Find where the given text appears and provide that cell's center as (X, Y) coordinate. 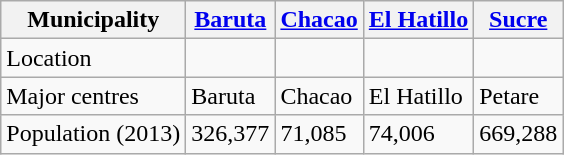
326,377 (230, 134)
669,288 (518, 134)
Population (2013) (94, 134)
Location (94, 58)
Major centres (94, 96)
74,006 (418, 134)
Petare (518, 96)
71,085 (319, 134)
Sucre (518, 20)
Municipality (94, 20)
